Output the (x, y) coordinate of the center of the cell containing the given text.  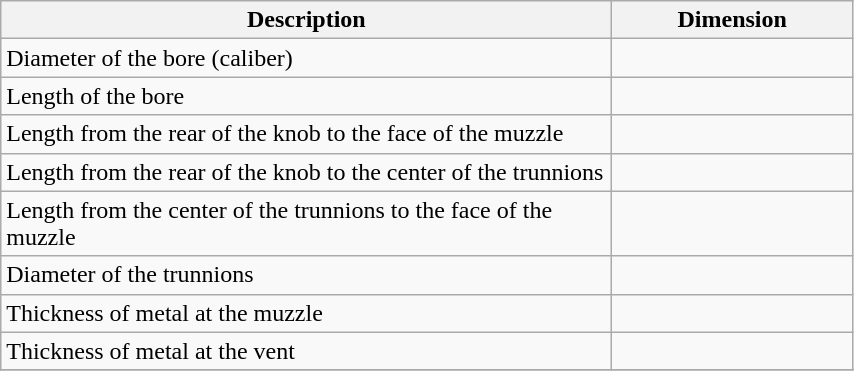
Length from the center of the trunnions to the face of the muzzle (306, 224)
Length of the bore (306, 96)
Description (306, 20)
Length from the rear of the knob to the center of the trunnions (306, 172)
Length from the rear of the knob to the face of the muzzle (306, 134)
Diameter of the trunnions (306, 275)
Thickness of metal at the muzzle (306, 313)
Diameter of the bore (caliber) (306, 58)
Thickness of metal at the vent (306, 351)
Dimension (732, 20)
